Return the [x, y] coordinate for the center point of the cell that contains the specified text.  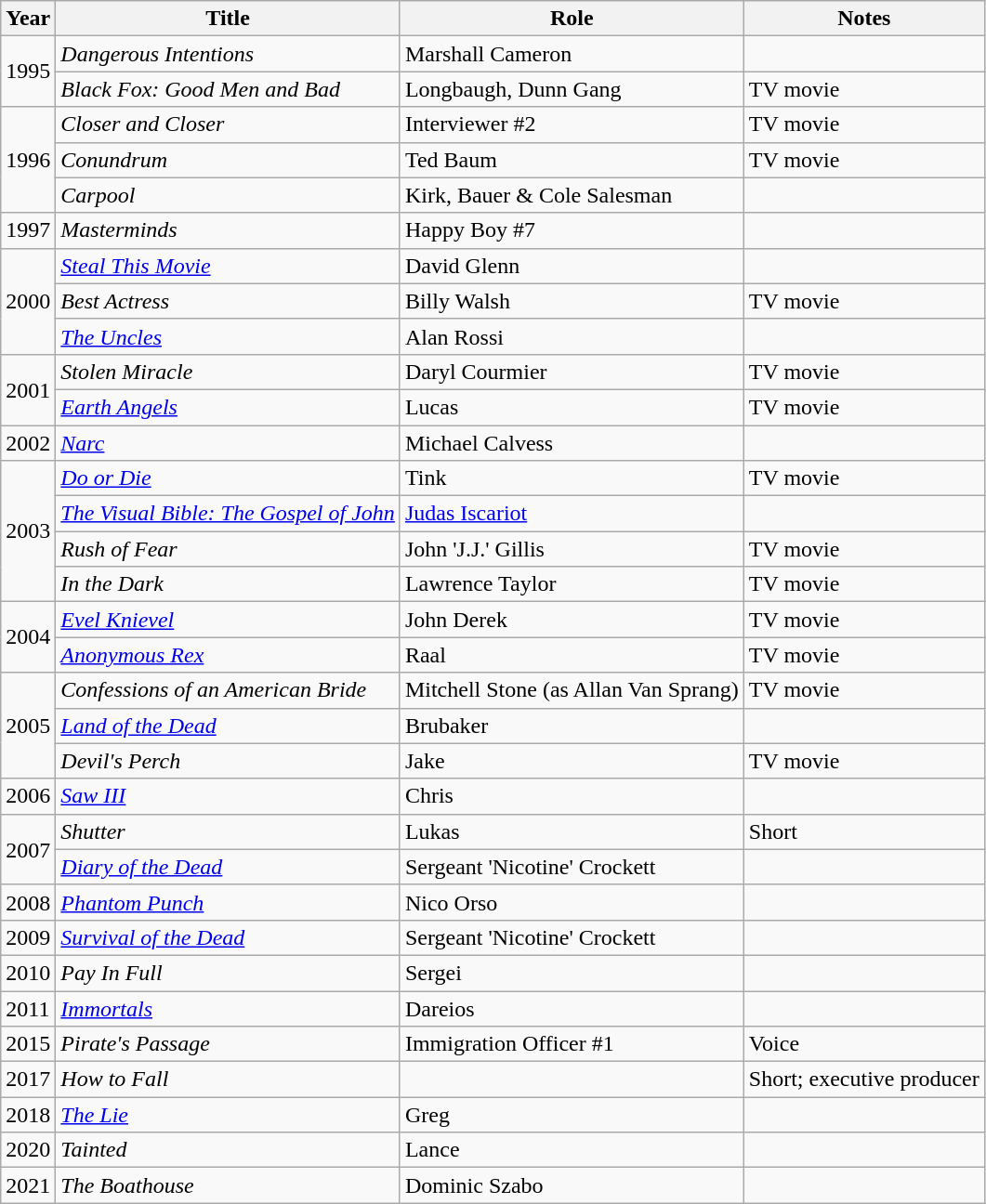
Pirate's Passage [229, 1044]
Voice [864, 1044]
Tainted [229, 1150]
Dareios [572, 1008]
Pay In Full [229, 973]
The Boathouse [229, 1185]
Title [229, 19]
Steal This Movie [229, 266]
Lukas [572, 831]
Notes [864, 19]
How to Fall [229, 1080]
2015 [28, 1044]
Lawrence Taylor [572, 584]
2008 [28, 902]
Kirk, Bauer & Cole Salesman [572, 195]
Role [572, 19]
Evel Knievel [229, 620]
Confessions of an American Bride [229, 690]
2003 [28, 531]
Masterminds [229, 230]
John 'J.J.' Gillis [572, 549]
The Visual Bible: The Gospel of John [229, 514]
2018 [28, 1115]
Dangerous Intentions [229, 54]
Tink [572, 478]
Narc [229, 443]
Shutter [229, 831]
Immortals [229, 1008]
2020 [28, 1150]
2005 [28, 726]
Mitchell Stone (as Allan Van Sprang) [572, 690]
Interviewer #2 [572, 124]
Brubaker [572, 726]
2004 [28, 637]
Nico Orso [572, 902]
Conundrum [229, 160]
Daryl Courmier [572, 372]
Sergei [572, 973]
2021 [28, 1185]
David Glenn [572, 266]
Marshall Cameron [572, 54]
Rush of Fear [229, 549]
The Uncles [229, 336]
Survival of the Dead [229, 937]
Do or Die [229, 478]
Jake [572, 761]
Happy Boy #7 [572, 230]
2017 [28, 1080]
Chris [572, 796]
Land of the Dead [229, 726]
Devil's Perch [229, 761]
Greg [572, 1115]
2002 [28, 443]
Best Actress [229, 301]
Lucas [572, 407]
2010 [28, 973]
Billy Walsh [572, 301]
2001 [28, 389]
2011 [28, 1008]
1997 [28, 230]
Anonymous Rex [229, 655]
Longbaugh, Dunn Gang [572, 89]
In the Dark [229, 584]
Short [864, 831]
Carpool [229, 195]
1995 [28, 72]
2007 [28, 849]
Alan Rossi [572, 336]
Lance [572, 1150]
Earth Angels [229, 407]
Michael Calvess [572, 443]
Immigration Officer #1 [572, 1044]
Raal [572, 655]
Short; executive producer [864, 1080]
Judas Iscariot [572, 514]
1996 [28, 160]
Stolen Miracle [229, 372]
Ted Baum [572, 160]
Dominic Szabo [572, 1185]
Year [28, 19]
2009 [28, 937]
2006 [28, 796]
John Derek [572, 620]
2000 [28, 301]
The Lie [229, 1115]
Phantom Punch [229, 902]
Saw III [229, 796]
Black Fox: Good Men and Bad [229, 89]
Diary of the Dead [229, 867]
Closer and Closer [229, 124]
